Return [X, Y] of the center of cell containing provided text 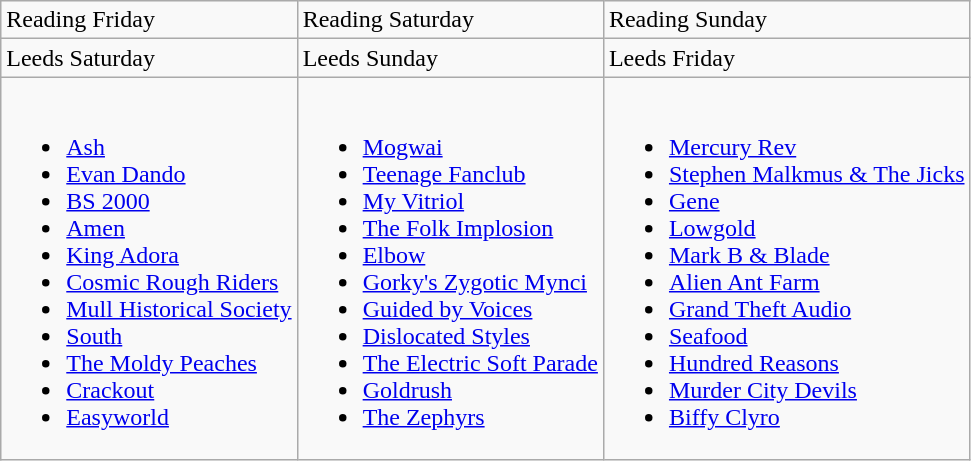
Mercury RevStephen Malkmus & The JicksGeneLowgoldMark B & BladeAlien Ant FarmGrand Theft AudioSeafoodHundred ReasonsMurder City DevilsBiffy Clyro [786, 268]
Reading Friday [149, 20]
Reading Sunday [786, 20]
Leeds Sunday [450, 58]
AshEvan DandoBS 2000AmenKing AdoraCosmic Rough RidersMull Historical SocietySouthThe Moldy PeachesCrackoutEasyworld [149, 268]
Leeds Friday [786, 58]
Reading Saturday [450, 20]
Leeds Saturday [149, 58]
